Find where the given text appears and provide that cell's center as [X, Y] coordinate. 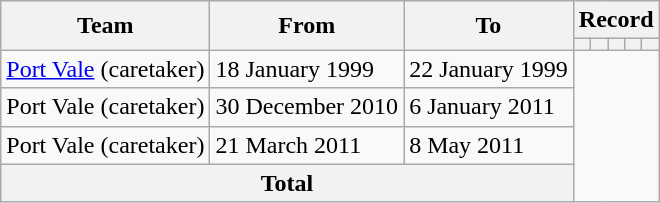
Total [288, 183]
22 January 1999 [489, 69]
18 January 1999 [307, 69]
From [307, 26]
To [489, 26]
8 May 2011 [489, 145]
6 January 2011 [489, 107]
Team [106, 26]
Record [616, 20]
30 December 2010 [307, 107]
21 March 2011 [307, 145]
